Locate the cell with the specified text and output its [X, Y] center coordinate. 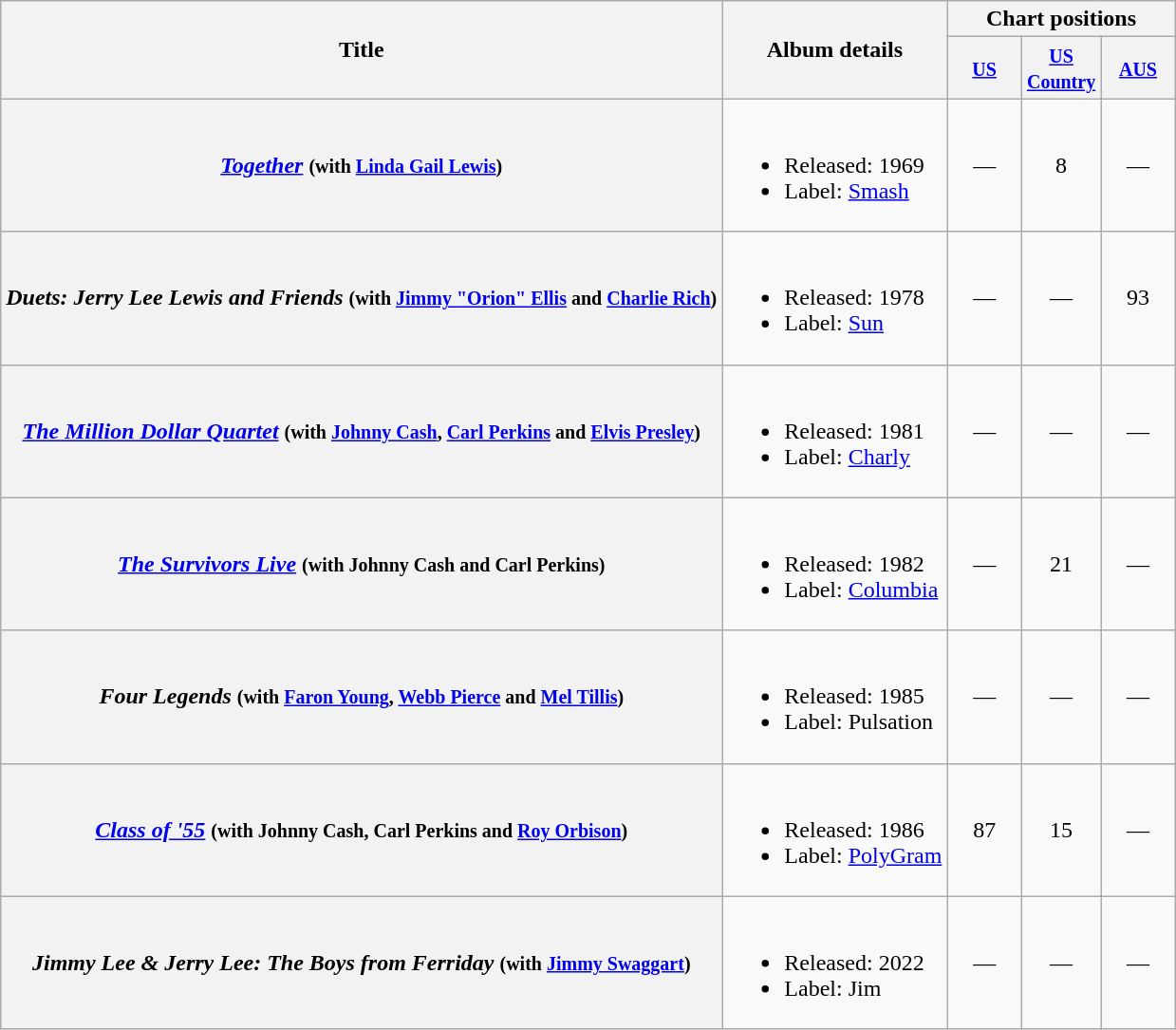
Released: 1982Label: Columbia [835, 564]
93 [1139, 298]
Released: 1985Label: Pulsation [835, 697]
21 [1061, 564]
The Million Dollar Quartet (with Johnny Cash, Carl Perkins and Elvis Presley) [362, 431]
The Survivors Live (with Johnny Cash and Carl Perkins) [362, 564]
8 [1061, 165]
US [985, 68]
Four Legends (with Faron Young, Webb Pierce and Mel Tillis) [362, 697]
15 [1061, 830]
AUS [1139, 68]
Released: 1986Label: PolyGram [835, 830]
Album details [835, 49]
Together (with Linda Gail Lewis) [362, 165]
Released: 1978Label: Sun [835, 298]
Released: 1969Label: Smash [835, 165]
US Country [1061, 68]
Released: 1981Label: Charly [835, 431]
Released: 2022Label: Jim [835, 963]
Title [362, 49]
Class of '55 (with Johnny Cash, Carl Perkins and Roy Orbison) [362, 830]
Chart positions [1061, 19]
Jimmy Lee & Jerry Lee: The Boys from Ferriday (with Jimmy Swaggart) [362, 963]
87 [985, 830]
Duets: Jerry Lee Lewis and Friends (with Jimmy "Orion" Ellis and Charlie Rich) [362, 298]
